Return [X, Y] of the center of cell containing provided text 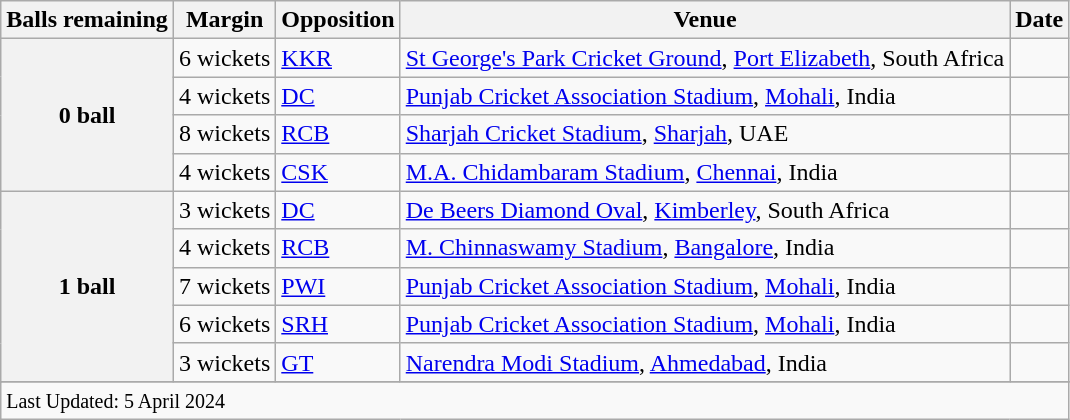
M. Chinnaswamy Stadium, Bangalore, India [705, 248]
8 wickets [224, 134]
PWI [338, 286]
De Beers Diamond Oval, Kimberley, South Africa [705, 210]
GT [338, 362]
Opposition [338, 20]
Balls remaining [88, 20]
Narendra Modi Stadium, Ahmedabad, India [705, 362]
Sharjah Cricket Stadium, Sharjah, UAE [705, 134]
0 ball [88, 115]
Last Updated: 5 April 2024 [535, 400]
KKR [338, 58]
1 ball [88, 286]
St George's Park Cricket Ground, Port Elizabeth, South Africa [705, 58]
SRH [338, 324]
Date [1040, 20]
CSK [338, 172]
7 wickets [224, 286]
Venue [705, 20]
M.A. Chidambaram Stadium, Chennai, India [705, 172]
Margin [224, 20]
